Detect which cell encompasses the target text, then output its [X, Y] center coordinate. 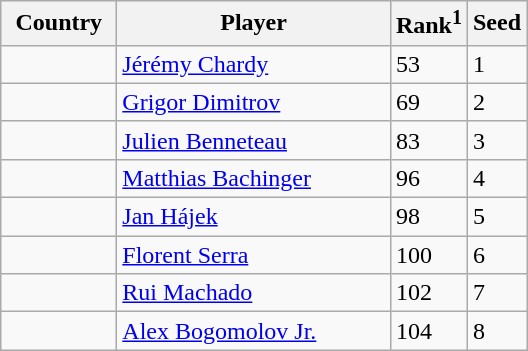
Player [254, 24]
53 [428, 64]
98 [428, 217]
102 [428, 293]
7 [496, 293]
5 [496, 217]
4 [496, 178]
6 [496, 255]
Florent Serra [254, 255]
104 [428, 331]
2 [496, 102]
Alex Bogomolov Jr. [254, 331]
Matthias Bachinger [254, 178]
Rui Machado [254, 293]
Country [59, 24]
Julien Benneteau [254, 140]
Jérémy Chardy [254, 64]
Grigor Dimitrov [254, 102]
8 [496, 331]
96 [428, 178]
Jan Hájek [254, 217]
69 [428, 102]
3 [496, 140]
Seed [496, 24]
83 [428, 140]
Rank1 [428, 24]
100 [428, 255]
1 [496, 64]
